Pinpoint the cell where the given text exists, returning its (x, y) midpoint coordinate. 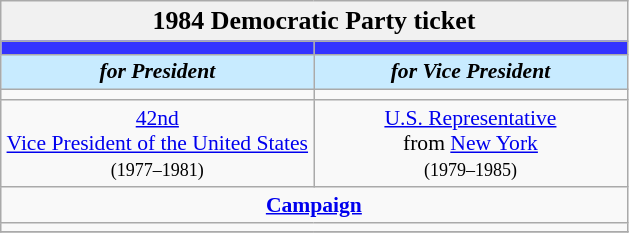
42ndVice President of the United States(1977–1981) (158, 144)
for Vice President (470, 72)
U.S. Representativefrom New York(1979–1985) (470, 144)
for President (158, 72)
1984 Democratic Party ticket (314, 21)
Campaign (314, 205)
